Detect which cell encompasses the target text, then output its [x, y] center coordinate. 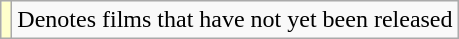
Denotes films that have not yet been released [235, 20]
